Capture the cell that displays the provided text and extract its (x, y) central coordinate. 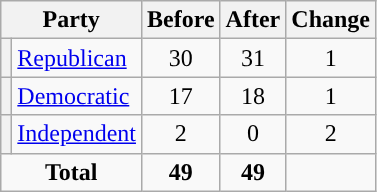
Party (72, 20)
After (253, 20)
Democratic (77, 96)
30 (180, 58)
0 (253, 134)
Change (331, 20)
31 (253, 58)
Before (180, 20)
18 (253, 96)
17 (180, 96)
Total (72, 172)
Independent (77, 134)
Republican (77, 58)
